Search for the cell housing the specified text and yield its (x, y) center coordinate. 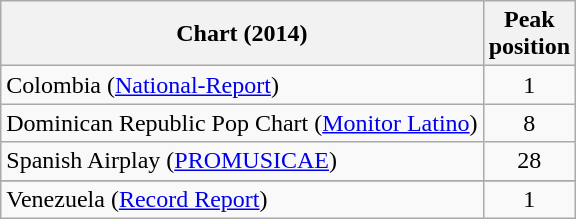
Dominican Republic Pop Chart (Monitor Latino) (242, 123)
Colombia (National-Report) (242, 85)
Chart (2014) (242, 34)
28 (529, 161)
Spanish Airplay (PROMUSICAE) (242, 161)
Venezuela (Record Report) (242, 199)
Peakposition (529, 34)
8 (529, 123)
